Detect which cell encompasses the target text, then output its (X, Y) center coordinate. 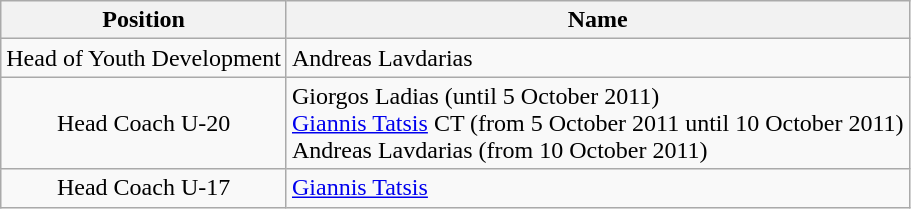
Head of Youth Development (144, 58)
Giorgos Ladias (until 5 October 2011)Giannis Tatsis CT (from 5 October 2011 until 10 October 2011)Andreas Lavdarias (from 10 October 2011) (598, 123)
Head Coach U-20 (144, 123)
Name (598, 20)
Head Coach U-17 (144, 188)
Andreas Lavdarias (598, 58)
Giannis Tatsis (598, 188)
Position (144, 20)
